Find where the given text appears and provide that cell's center as [X, Y] coordinate. 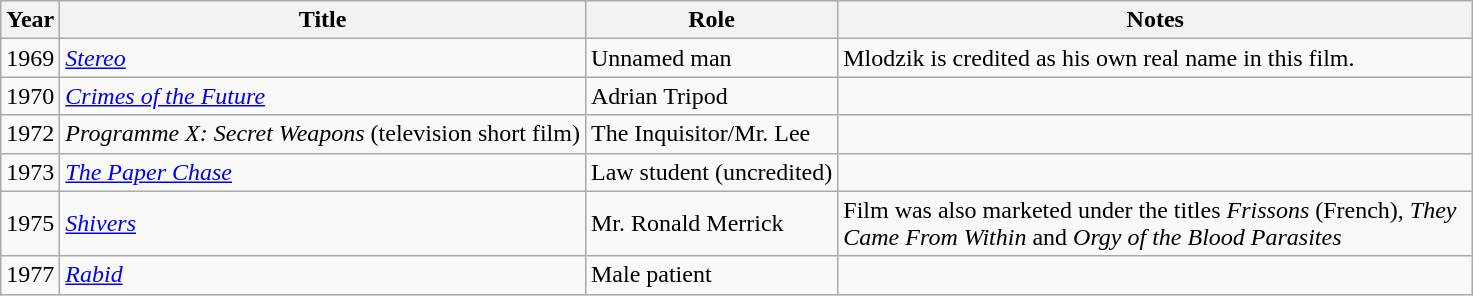
Shivers [323, 224]
Year [30, 20]
Rabid [323, 275]
Male patient [711, 275]
Notes [1156, 20]
1973 [30, 172]
1970 [30, 96]
Title [323, 20]
Law student (uncredited) [711, 172]
The Paper Chase [323, 172]
Film was also marketed under the titles Frissons (French), They Came From Within and Orgy of the Blood Parasites [1156, 224]
Crimes of the Future [323, 96]
Mlodzik is credited as his own real name in this film. [1156, 58]
Adrian Tripod [711, 96]
The Inquisitor/Mr. Lee [711, 134]
1977 [30, 275]
1969 [30, 58]
Unnamed man [711, 58]
Role [711, 20]
1975 [30, 224]
Programme X: Secret Weapons (television short film) [323, 134]
Stereo [323, 58]
1972 [30, 134]
Mr. Ronald Merrick [711, 224]
